Provide the (x, y) coordinate of the cell's center where the given text is located.  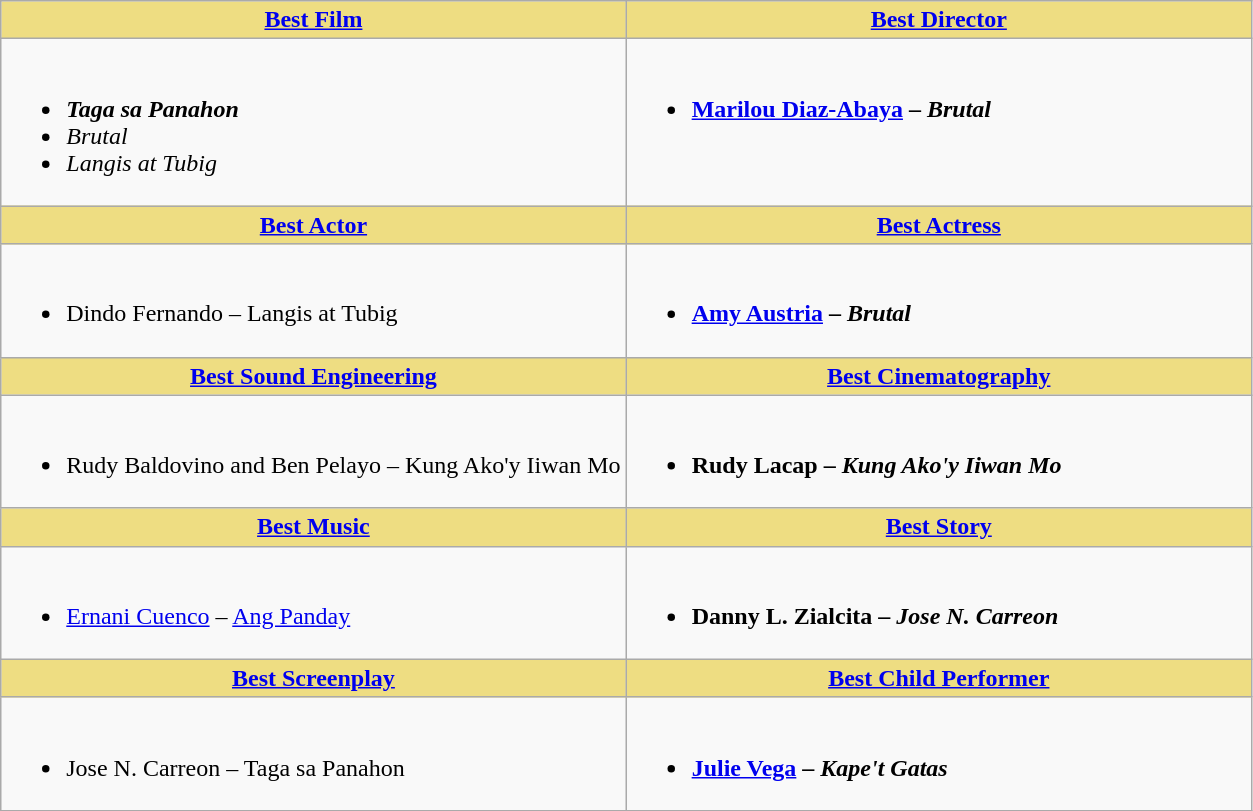
Rudy Lacap – Kung Ako'y Iiwan Mo (938, 452)
Best Actress (938, 225)
Best Director (938, 20)
Best Screenplay (314, 678)
Rudy Baldovino and Ben Pelayo – Kung Ako'y Iiwan Mo (314, 452)
Danny L. Zialcita – Jose N. Carreon (938, 602)
Best Actor (314, 225)
Best Film (314, 20)
Best Sound Engineering (314, 376)
Taga sa PanahonBrutalLangis at Tubig (314, 122)
Ernani Cuenco – Ang Panday (314, 602)
Jose N. Carreon – Taga sa Panahon (314, 754)
Amy Austria – Brutal (938, 300)
Dindo Fernando – Langis at Tubig (314, 300)
Best Cinematography (938, 376)
Julie Vega – Kape't Gatas (938, 754)
Best Child Performer (938, 678)
Marilou Diaz-Abaya – Brutal (938, 122)
Best Music (314, 527)
Best Story (938, 527)
